Detect which cell encompasses the target text, then output its (x, y) center coordinate. 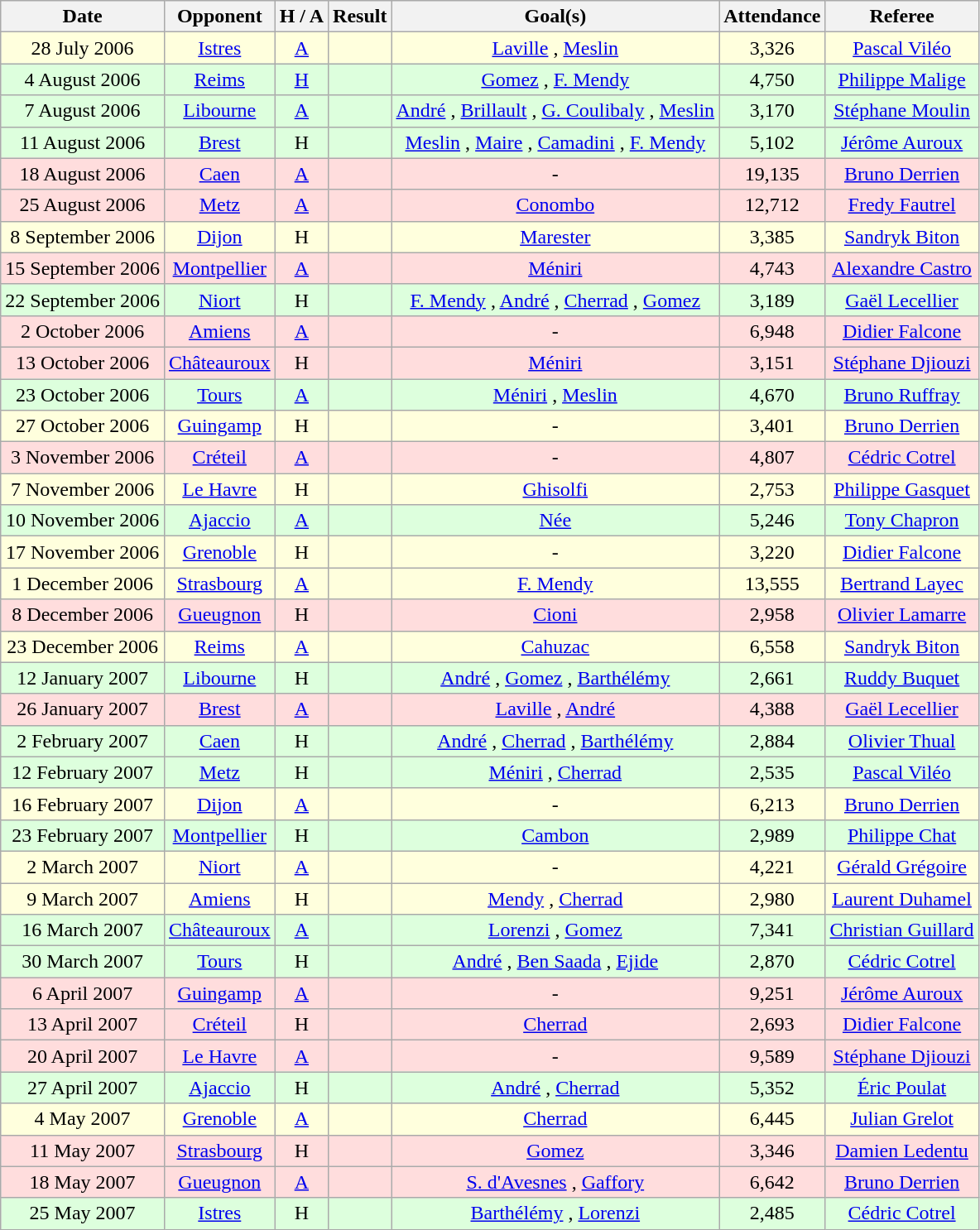
3,385 (772, 237)
Méniri , Meslin (555, 395)
23 October 2006 (83, 395)
22 September 2006 (83, 300)
André , Brillault , G. Coulibaly , Meslin (555, 111)
André , Ben Saada , Ejide (555, 962)
30 March 2007 (83, 962)
2,958 (772, 615)
9,589 (772, 1056)
Alexandre Castro (902, 268)
F. Mendy (555, 584)
2,870 (772, 962)
25 May 2007 (83, 1213)
3,220 (772, 552)
Gomez (555, 1151)
5,102 (772, 142)
Olivier Lamarre (902, 615)
André , Gomez , Barthélémy (555, 678)
Mendy , Cherrad (555, 898)
7,341 (772, 930)
26 January 2007 (83, 709)
16 February 2007 (83, 804)
6,558 (772, 646)
10 November 2006 (83, 521)
4,750 (772, 79)
12 February 2007 (83, 772)
27 April 2007 (83, 1088)
1 December 2006 (83, 584)
3,151 (772, 363)
Ghisolfi (555, 489)
Laurent Duhamel (902, 898)
Cambon (555, 835)
12 January 2007 (83, 678)
Philippe Chat (902, 835)
11 May 2007 (83, 1151)
Date (83, 17)
3,189 (772, 300)
Olivier Thual (902, 741)
2 February 2007 (83, 741)
6,948 (772, 331)
Philippe Gasquet (902, 489)
Lorenzi , Gomez (555, 930)
Julian Grelot (902, 1119)
2,989 (772, 835)
2 October 2006 (83, 331)
Éric Poulat (902, 1088)
15 September 2006 (83, 268)
Attendance (772, 17)
4,221 (772, 867)
13 October 2006 (83, 363)
3,326 (772, 48)
André , Cherrad , Barthélémy (555, 741)
Stéphane Moulin (902, 111)
Méniri , Cherrad (555, 772)
Goal(s) (555, 17)
2,693 (772, 1025)
8 December 2006 (83, 615)
Gomez , F. Mendy (555, 79)
13,555 (772, 584)
Barthélémy , Lorenzi (555, 1213)
Result (360, 17)
4,670 (772, 395)
Laville , André (555, 709)
Bruno Ruffray (902, 395)
4,388 (772, 709)
Cioni (555, 615)
11 August 2006 (83, 142)
Christian Guillard (902, 930)
8 September 2006 (83, 237)
Damien Ledentu (902, 1151)
2,535 (772, 772)
Meslin , Maire , Camadini , F. Mendy (555, 142)
6,213 (772, 804)
Fredy Fautrel (902, 205)
Referee (902, 17)
19,135 (772, 174)
4 May 2007 (83, 1119)
9,251 (772, 993)
Cahuzac (555, 646)
3,401 (772, 426)
9 March 2007 (83, 898)
Laville , Meslin (555, 48)
Philippe Malige (902, 79)
4,807 (772, 458)
2,485 (772, 1213)
7 November 2006 (83, 489)
28 July 2006 (83, 48)
6,642 (772, 1182)
12,712 (772, 205)
3,346 (772, 1151)
F. Mendy , André , Cherrad , Gomez (555, 300)
27 October 2006 (83, 426)
3 November 2006 (83, 458)
7 August 2006 (83, 111)
Ruddy Buquet (902, 678)
André , Cherrad (555, 1088)
2,884 (772, 741)
4,743 (772, 268)
S. d'Avesnes , Gaffory (555, 1182)
23 February 2007 (83, 835)
18 May 2007 (83, 1182)
18 August 2006 (83, 174)
2,980 (772, 898)
4 August 2006 (83, 79)
6,445 (772, 1119)
Bertrand Layec (902, 584)
2,661 (772, 678)
Tony Chapron (902, 521)
5,352 (772, 1088)
2 March 2007 (83, 867)
23 December 2006 (83, 646)
25 August 2006 (83, 205)
17 November 2006 (83, 552)
Née (555, 521)
5,246 (772, 521)
16 March 2007 (83, 930)
Marester (555, 237)
3,170 (772, 111)
13 April 2007 (83, 1025)
20 April 2007 (83, 1056)
Gérald Grégoire (902, 867)
6 April 2007 (83, 993)
H / A (301, 17)
2,753 (772, 489)
Opponent (219, 17)
Conombo (555, 205)
